Output the (X, Y) coordinate of the center of the cell containing the given text.  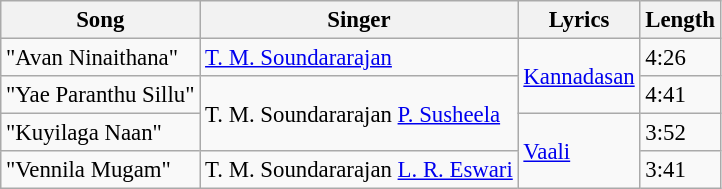
T. M. Soundararajan L. R. Eswari (359, 170)
3:52 (680, 133)
"Yae Paranthu Sillu" (100, 95)
T. M. Soundararajan P. Susheela (359, 114)
Singer (359, 20)
Length (680, 20)
3:41 (680, 170)
"Vennila Mugam" (100, 170)
"Kuyilaga Naan" (100, 133)
Song (100, 20)
"Avan Ninaithana" (100, 58)
Vaali (579, 152)
4:41 (680, 95)
4:26 (680, 58)
T. M. Soundararajan (359, 58)
Kannadasan (579, 76)
Lyrics (579, 20)
